Output the [x, y] coordinate of the center of the cell containing the given text.  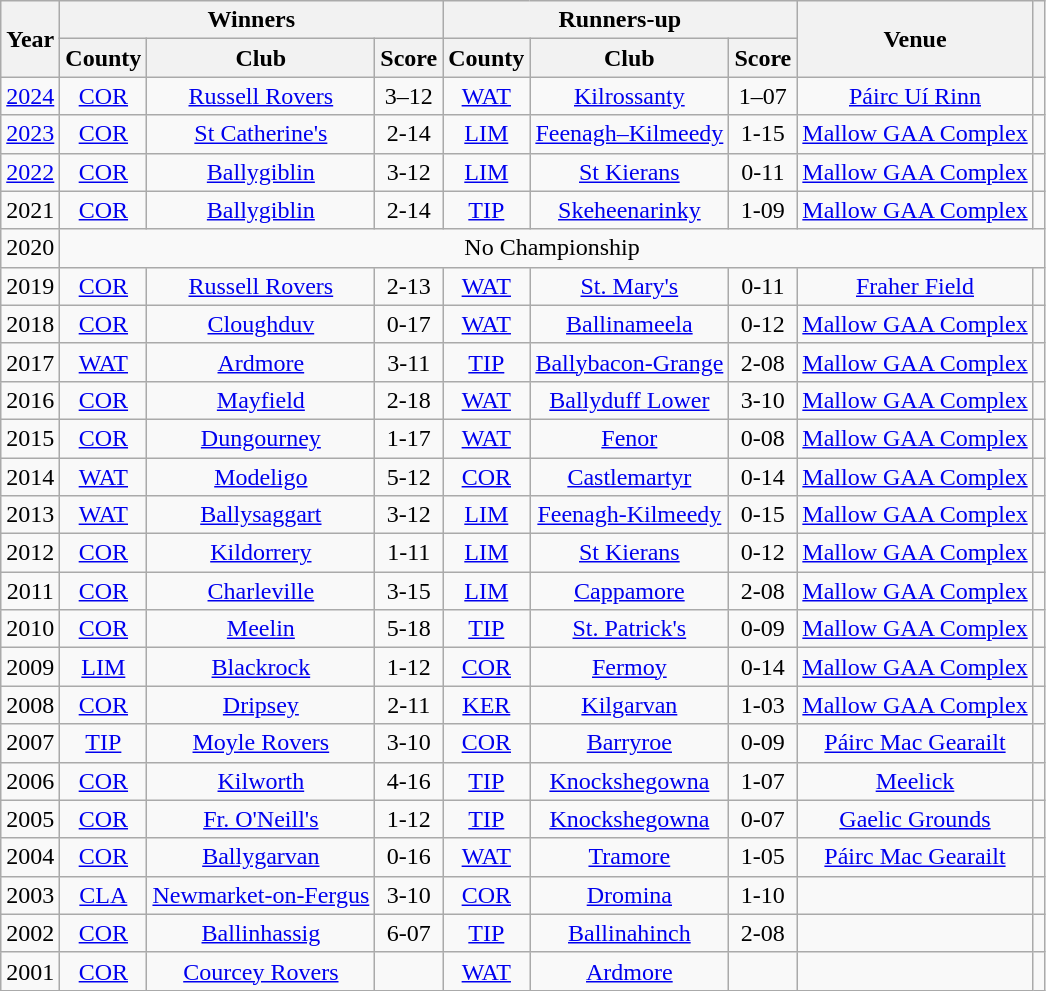
2008 [30, 705]
Meelin [261, 629]
Tramore [630, 857]
Cloughduv [261, 324]
Kilgarvan [630, 705]
Castlemartyr [630, 477]
1-05 [763, 857]
1-09 [763, 210]
2004 [30, 857]
3–12 [409, 96]
Courcey Rovers [261, 971]
2023 [30, 134]
1–07 [763, 96]
1-03 [763, 705]
Ballybacon-Grange [630, 362]
6-07 [409, 933]
Fraher Field [915, 286]
Venue [915, 39]
2009 [30, 667]
2002 [30, 933]
2019 [30, 286]
Charleville [261, 591]
2016 [30, 400]
Ballinameela [630, 324]
KER [486, 705]
2024 [30, 96]
2005 [30, 819]
St. Patrick's [630, 629]
4-16 [409, 781]
Dungourney [261, 438]
St. Mary's [630, 286]
2012 [30, 553]
0-07 [763, 819]
Fenor [630, 438]
Moyle Rovers [261, 743]
Blackrock [261, 667]
Fr. O'Neill's [261, 819]
Year [30, 39]
Runners-up [620, 20]
1-07 [763, 781]
2011 [30, 591]
Ballysaggart [261, 515]
Páirc Uí Rinn [915, 96]
CLA [104, 895]
Meelick [915, 781]
Ballinhassig [261, 933]
2003 [30, 895]
2007 [30, 743]
0-08 [763, 438]
Feenagh-Kilmeedy [630, 515]
2020 [30, 248]
Mayfield [261, 400]
2010 [30, 629]
2-11 [409, 705]
Dripsey [261, 705]
3-15 [409, 591]
Feenagh–Kilmeedy [630, 134]
5-12 [409, 477]
1-17 [409, 438]
Skeheenarinky [630, 210]
1-15 [763, 134]
2018 [30, 324]
Newmarket-on-Fergus [261, 895]
5-18 [409, 629]
2022 [30, 172]
Ballyduff Lower [630, 400]
2015 [30, 438]
Modeligo [261, 477]
St Catherine's [261, 134]
Winners [252, 20]
2-13 [409, 286]
0-16 [409, 857]
2001 [30, 971]
2013 [30, 515]
Gaelic Grounds [915, 819]
1-10 [763, 895]
Kilrossanty [630, 96]
Ballinahinch [630, 933]
Barryroe [630, 743]
Kilworth [261, 781]
0-15 [763, 515]
Kildorrery [261, 553]
2014 [30, 477]
2021 [30, 210]
1-11 [409, 553]
Ballygarvan [261, 857]
3-11 [409, 362]
2-18 [409, 400]
2017 [30, 362]
Cappamore [630, 591]
Fermoy [630, 667]
0-17 [409, 324]
2006 [30, 781]
Dromina [630, 895]
No Championship [552, 248]
